Locate the cell with the specified text and output its (x, y) center coordinate. 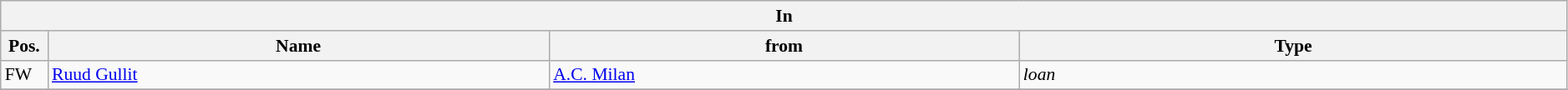
Type (1293, 46)
Ruud Gullit (298, 75)
A.C. Milan (784, 75)
from (784, 46)
loan (1293, 75)
FW (24, 75)
Pos. (24, 46)
In (784, 16)
Name (298, 46)
